Locate the cell with the specified text and output its (x, y) center coordinate. 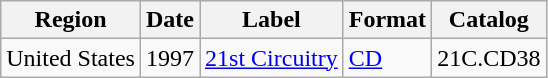
Format (387, 20)
Catalog (489, 20)
21C.CD38 (489, 58)
CD (387, 58)
1997 (170, 58)
United States (71, 58)
Label (272, 20)
Region (71, 20)
21st Circuitry (272, 58)
Date (170, 20)
